Identify which cell holds the provided text, then report its [x, y] central coordinate. 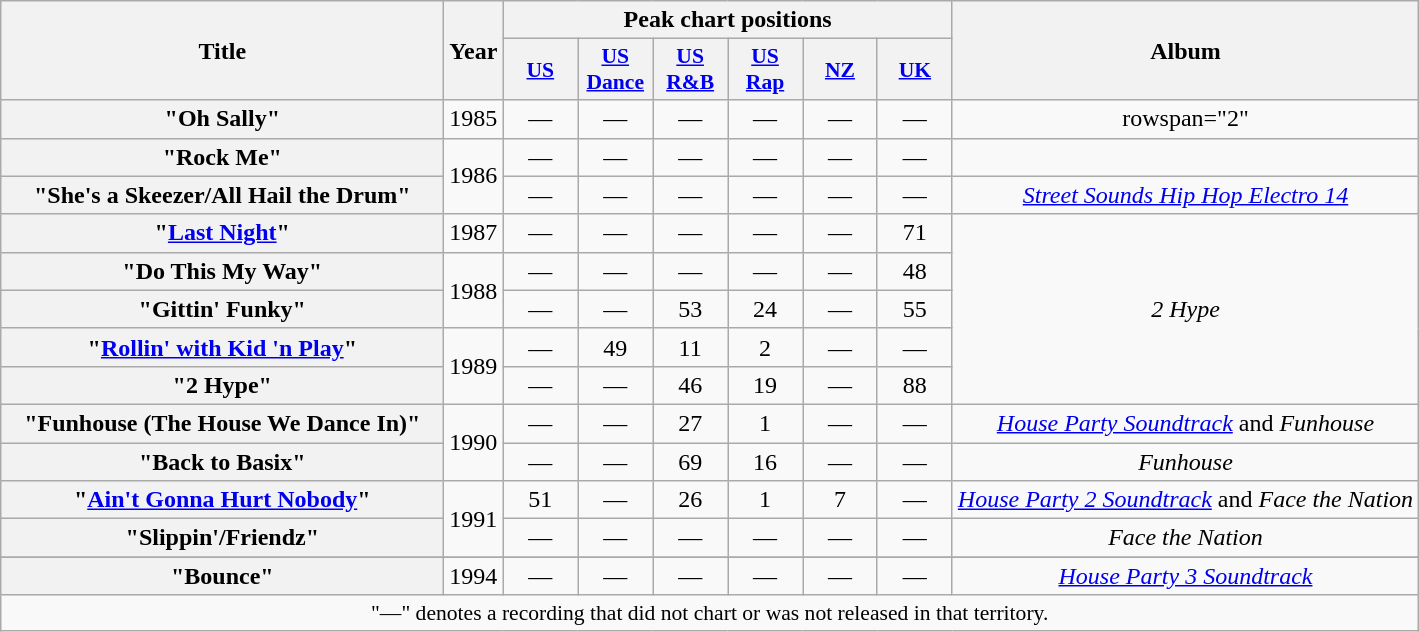
rowspan="2" [1185, 119]
1990 [474, 442]
"Ain't Gonna Hurt Nobody" [222, 500]
US [540, 70]
"Last Night" [222, 233]
1988 [474, 290]
NZ [840, 70]
"Rollin' with Kid 'n Play" [222, 347]
US R&B [690, 70]
46 [690, 385]
1987 [474, 233]
1991 [474, 519]
"Gittin' Funky" [222, 309]
49 [616, 347]
House Party 2 Soundtrack and Face the Nation [1185, 500]
"Oh Sally" [222, 119]
71 [914, 233]
88 [914, 385]
US Dance [616, 70]
Album [1185, 50]
UK [914, 70]
27 [690, 423]
53 [690, 309]
2 [766, 347]
11 [690, 347]
House Party 3 Soundtrack [1185, 576]
"Slippin'/Friendz" [222, 538]
48 [914, 271]
Title [222, 50]
Peak chart positions [728, 20]
Face the Nation [1185, 538]
16 [766, 461]
7 [840, 500]
Street Sounds Hip Hop Electro 14 [1185, 195]
"Back to Basix" [222, 461]
"Do This My Way" [222, 271]
24 [766, 309]
26 [690, 500]
1985 [474, 119]
US Rap [766, 70]
2 Hype [1185, 309]
19 [766, 385]
"Funhouse (The House We Dance In)" [222, 423]
51 [540, 500]
55 [914, 309]
"She's a Skeezer/All Hail the Drum" [222, 195]
1989 [474, 366]
69 [690, 461]
House Party Soundtrack and Funhouse [1185, 423]
"Bounce" [222, 576]
Funhouse [1185, 461]
Year [474, 50]
1986 [474, 176]
"2 Hype" [222, 385]
1994 [474, 576]
"—" denotes a recording that did not chart or was not released in that territory. [710, 613]
"Rock Me" [222, 157]
